For the text-containing cell, return its midpoint in (X, Y) coordinate format. 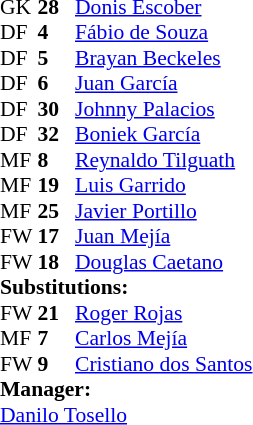
Juan Mejía (164, 237)
Johnny Palacios (164, 109)
Juan García (164, 83)
9 (57, 364)
Roger Rojas (164, 313)
5 (57, 58)
30 (57, 109)
6 (57, 83)
Fábio de Souza (164, 33)
Boniek García (164, 135)
25 (57, 211)
17 (57, 237)
Manager: (126, 389)
Reynaldo Tilguath (164, 160)
7 (57, 339)
Brayan Beckeles (164, 58)
4 (57, 33)
19 (57, 185)
Carlos Mejía (164, 339)
18 (57, 262)
Substitutions: (126, 287)
Javier Portillo (164, 211)
8 (57, 160)
Luis Garrido (164, 185)
Cristiano dos Santos (164, 364)
32 (57, 135)
21 (57, 313)
Douglas Caetano (164, 262)
